For the text-containing cell, return its midpoint in (x, y) coordinate format. 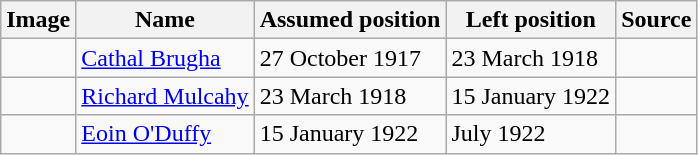
July 1922 (531, 134)
Source (656, 20)
27 October 1917 (350, 58)
Eoin O'Duffy (165, 134)
Left position (531, 20)
Richard Mulcahy (165, 96)
Cathal Brugha (165, 58)
Name (165, 20)
Image (38, 20)
Assumed position (350, 20)
